Pinpoint the cell where the given text exists, returning its [x, y] midpoint coordinate. 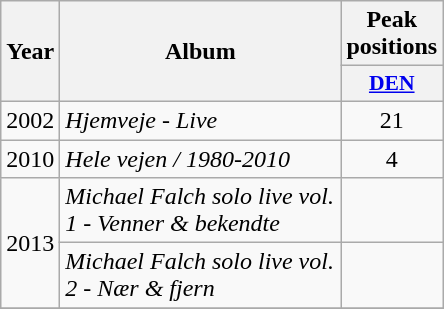
Michael Falch solo live vol. 2 - Nær & fjern [200, 276]
DEN [392, 84]
Album [200, 52]
Hjemveje - Live [200, 120]
21 [392, 120]
Hele vejen / 1980-2010 [200, 159]
2010 [30, 159]
2002 [30, 120]
Peak positions [392, 34]
2013 [30, 243]
4 [392, 159]
Year [30, 52]
Michael Falch solo live vol. 1 - Venner & bekendte [200, 210]
